Search for the cell housing the specified text and yield its (X, Y) center coordinate. 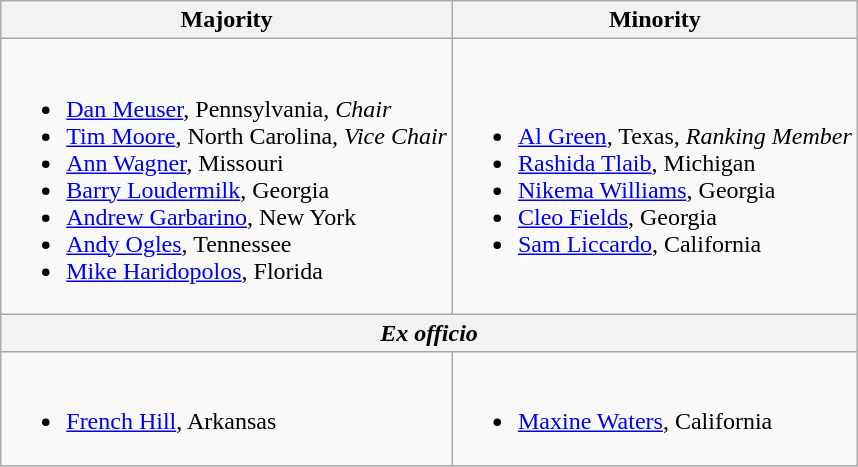
Minority (654, 20)
French Hill, Arkansas (227, 408)
Al Green, Texas, Ranking MemberRashida Tlaib, MichiganNikema Williams, GeorgiaCleo Fields, GeorgiaSam Liccardo, California (654, 176)
Maxine Waters, California (654, 408)
Ex officio (430, 333)
Majority (227, 20)
